Scan for the cell matching the given text and deliver its (x, y) coordinate at center. 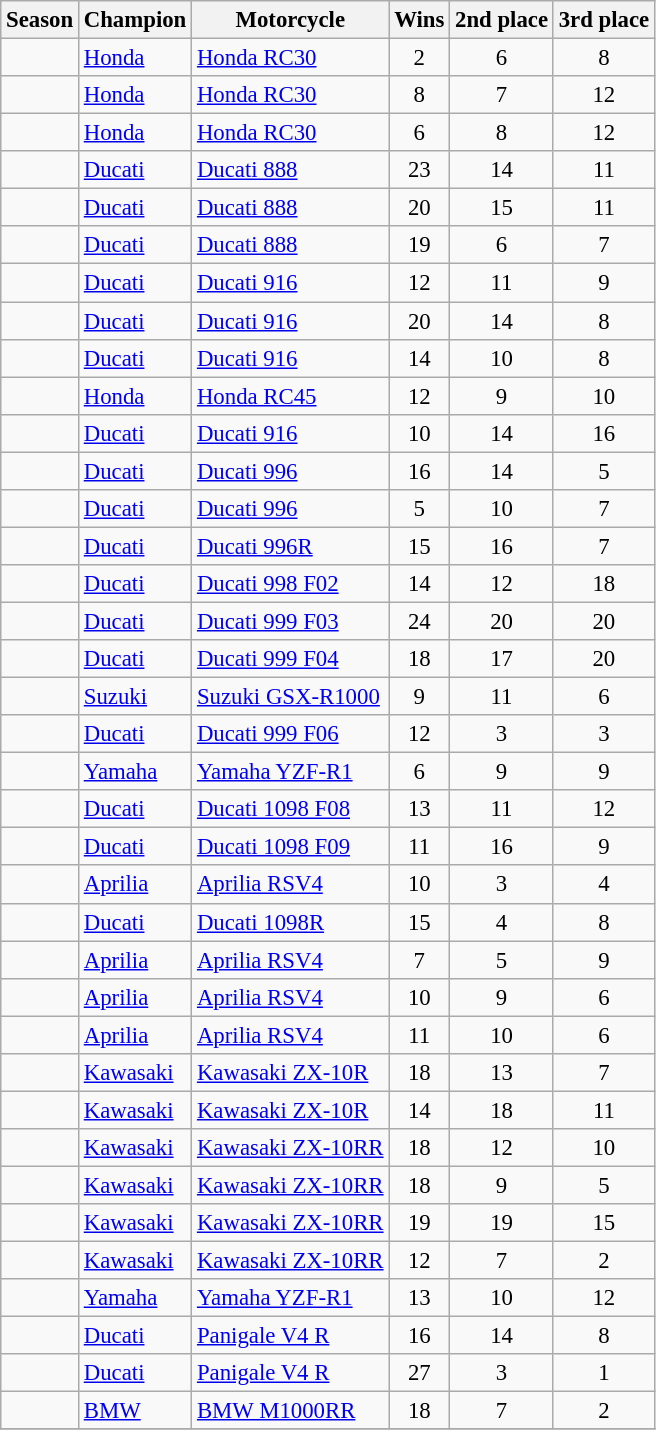
Champion (134, 20)
BMW (134, 1411)
Suzuki (134, 697)
Ducati 1098 F09 (290, 847)
Honda RC45 (290, 396)
Ducati 1098R (290, 922)
Ducati 999 F03 (290, 621)
1 (604, 1373)
Wins (420, 20)
23 (420, 170)
Ducati 996R (290, 546)
Suzuki GSX-R1000 (290, 697)
27 (420, 1373)
Season (40, 20)
2nd place (502, 20)
3rd place (604, 20)
Ducati 1098 F08 (290, 809)
Ducati 999 F04 (290, 659)
BMW M1000RR (290, 1411)
Ducati 998 F02 (290, 584)
Ducati 999 F06 (290, 734)
17 (502, 659)
Motorcycle (290, 20)
24 (420, 621)
